Detect which cell encompasses the target text, then output its (X, Y) center coordinate. 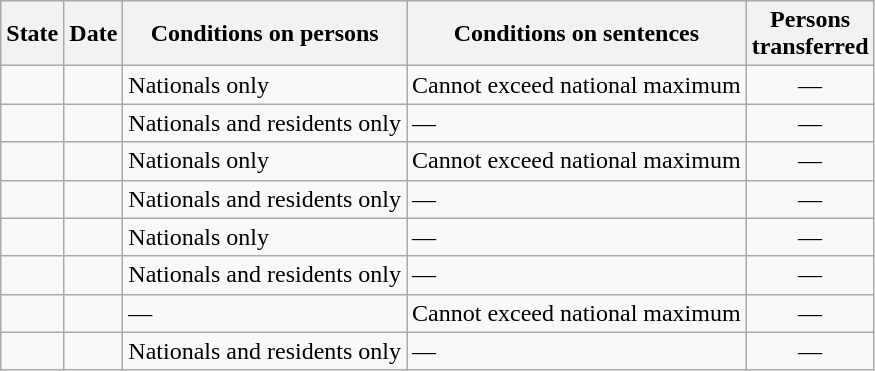
Conditions on persons (265, 34)
Conditions on sentences (577, 34)
Date (94, 34)
State (32, 34)
Personstransferred (810, 34)
